Pinpoint the cell where the given text exists, returning its (X, Y) midpoint coordinate. 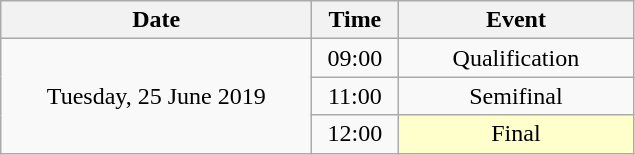
12:00 (355, 134)
Final (516, 134)
Semifinal (516, 96)
Time (355, 20)
Event (516, 20)
Date (156, 20)
11:00 (355, 96)
Tuesday, 25 June 2019 (156, 96)
09:00 (355, 58)
Qualification (516, 58)
